Extract the (X, Y) coordinate from the center of the cell holding the provided text.  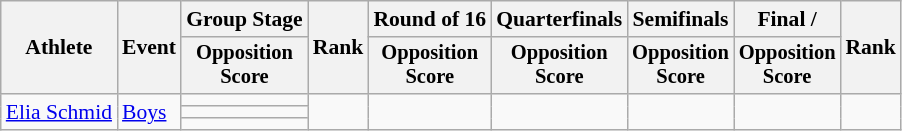
Athlete (59, 48)
Boys (149, 112)
Elia Schmid (59, 112)
Semifinals (680, 19)
Round of 16 (430, 19)
Final / (788, 19)
Group Stage (244, 19)
Event (149, 48)
Quarterfinals (559, 19)
